Identify which cell holds the provided text, then report its [x, y] central coordinate. 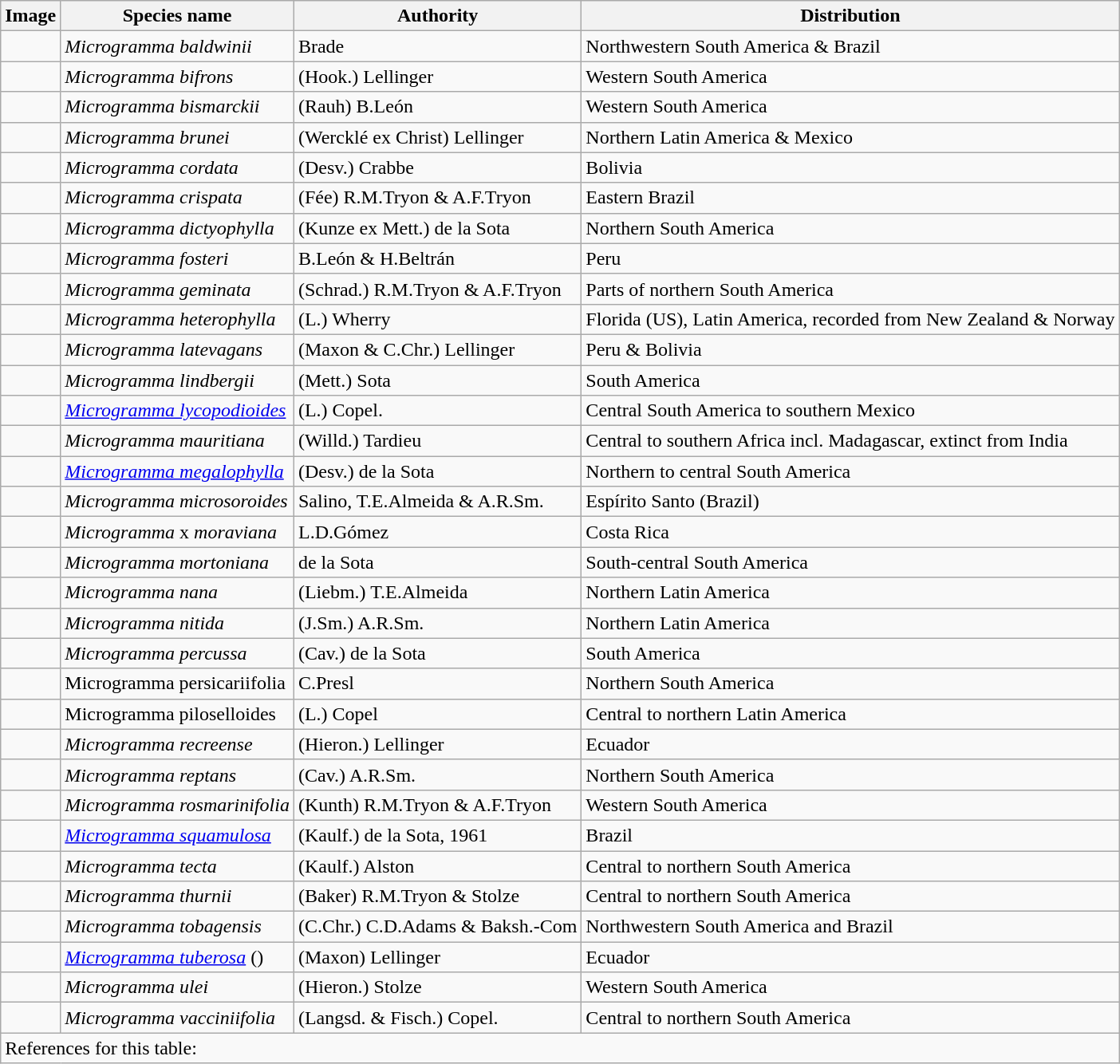
Microgramma mauritiana [177, 441]
Microgramma tuberosa () [177, 957]
(Schrad.) R.M.Tryon & A.F.Tryon [437, 289]
de la Sota [437, 562]
Microgramma megalophylla [177, 471]
(Kunth) R.M.Tryon & A.F.Tryon [437, 805]
Authority [437, 16]
(Maxon & C.Chr.) Lellinger [437, 349]
Microgramma tecta [177, 865]
Espírito Santo (Brazil) [850, 502]
South-central South America [850, 562]
(Desv.) Crabbe [437, 167]
Microgramma crispata [177, 198]
Microgramma fosteri [177, 258]
(Mett.) Sota [437, 380]
(Kaulf.) Alston [437, 865]
Brazil [850, 835]
(Wercklé ex Christ) Lellinger [437, 137]
Microgramma brunei [177, 137]
Microgramma persicariifolia [177, 684]
Northern Latin America & Mexico [850, 137]
Microgramma mortoniana [177, 562]
Microgramma baldwinii [177, 46]
Microgramma squamulosa [177, 835]
(Cav.) A.R.Sm. [437, 774]
Microgramma dictyophylla [177, 228]
Peru & Bolivia [850, 349]
Costa Rica [850, 532]
Florida (US), Latin America, recorded from New Zealand & Norway [850, 319]
Microgramma geminata [177, 289]
(Kunze ex Mett.) de la Sota [437, 228]
Microgramma piloselloides [177, 714]
Microgramma bifrons [177, 77]
Image [30, 16]
Brade [437, 46]
Microgramma lindbergii [177, 380]
Distribution [850, 16]
Central to northern Latin America [850, 714]
Microgramma ulei [177, 987]
Microgramma tobagensis [177, 927]
Microgramma microsoroides [177, 502]
(J.Sm.) A.R.Sm. [437, 623]
C.Presl [437, 684]
B.León & H.Beltrán [437, 258]
(Langsd. & Fisch.) Copel. [437, 1018]
(Liebm.) T.E.Almeida [437, 593]
Microgramma recreense [177, 744]
Northern to central South America [850, 471]
Northwestern South America & Brazil [850, 46]
(Willd.) Tardieu [437, 441]
Microgramma vacciniifolia [177, 1018]
Bolivia [850, 167]
Parts of northern South America [850, 289]
(Cav.) de la Sota [437, 653]
Microgramma reptans [177, 774]
Microgramma bismarckii [177, 107]
L.D.Gómez [437, 532]
Salino, T.E.Almeida & A.R.Sm. [437, 502]
(Fée) R.M.Tryon & A.F.Tryon [437, 198]
Central South America to southern Mexico [850, 411]
(L.) Copel. [437, 411]
Microgramma heterophylla [177, 319]
Central to southern Africa incl. Madagascar, extinct from India [850, 441]
Microgramma lycopodioides [177, 411]
References for this table: [560, 1048]
(Desv.) de la Sota [437, 471]
Microgramma percussa [177, 653]
(L.) Wherry [437, 319]
(C.Chr.) C.D.Adams & Baksh.-Com [437, 927]
Microgramma thurnii [177, 897]
(Hook.) Lellinger [437, 77]
(L.) Copel [437, 714]
Microgramma latevagans [177, 349]
Microgramma rosmarinifolia [177, 805]
(Hieron.) Lellinger [437, 744]
Microgramma x moraviana [177, 532]
Eastern Brazil [850, 198]
Microgramma cordata [177, 167]
(Hieron.) Stolze [437, 987]
(Baker) R.M.Tryon & Stolze [437, 897]
(Maxon) Lellinger [437, 957]
Northwestern South America and Brazil [850, 927]
Species name [177, 16]
(Rauh) B.León [437, 107]
Peru [850, 258]
Microgramma nitida [177, 623]
Microgramma nana [177, 593]
(Kaulf.) de la Sota, 1961 [437, 835]
